Return (X, Y) of the center of cell containing provided text 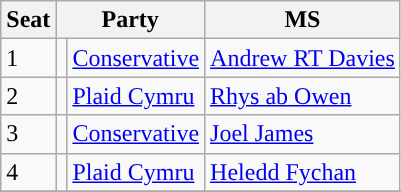
Joel James (303, 134)
MS (303, 20)
Andrew RT Davies (303, 58)
2 (28, 96)
Seat (28, 20)
Party (130, 20)
3 (28, 134)
Heledd Fychan (303, 172)
4 (28, 172)
1 (28, 58)
Rhys ab Owen (303, 96)
